Locate the cell with the specified text and output its [x, y] center coordinate. 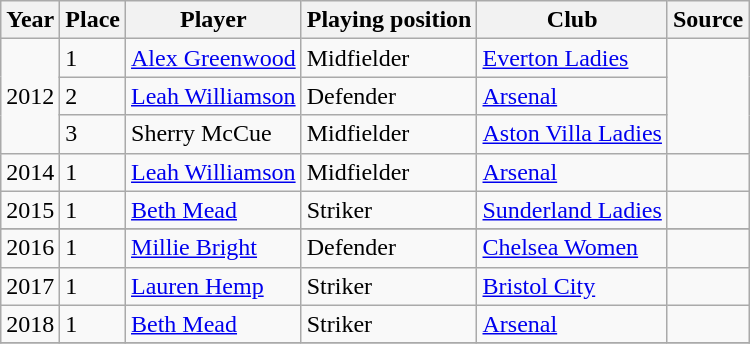
2017 [30, 286]
Everton Ladies [572, 58]
2018 [30, 324]
Alex Greenwood [214, 58]
Club [572, 20]
2016 [30, 248]
2015 [30, 210]
3 [93, 134]
Lauren Hemp [214, 286]
Playing position [389, 20]
Player [214, 20]
Year [30, 20]
Place [93, 20]
Sunderland Ladies [572, 210]
Aston Villa Ladies [572, 134]
2 [93, 96]
Sherry McCue [214, 134]
Bristol City [572, 286]
Source [708, 20]
Millie Bright [214, 248]
2012 [30, 96]
2014 [30, 172]
Chelsea Women [572, 248]
